Extract the [x, y] coordinate from the center of the cell holding the provided text.  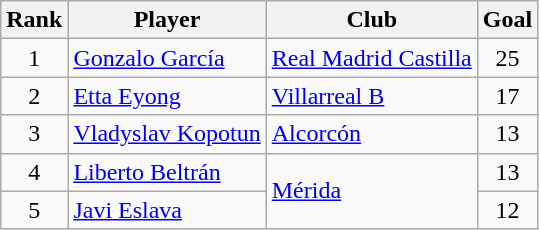
Rank [34, 20]
Vladyslav Kopotun [167, 134]
3 [34, 134]
17 [507, 96]
Player [167, 20]
Etta Eyong [167, 96]
Javi Eslava [167, 210]
Club [372, 20]
Liberto Beltrán [167, 172]
2 [34, 96]
Real Madrid Castilla [372, 58]
Villarreal B [372, 96]
Alcorcón [372, 134]
4 [34, 172]
12 [507, 210]
Mérida [372, 191]
1 [34, 58]
Goal [507, 20]
Gonzalo García [167, 58]
5 [34, 210]
25 [507, 58]
